Identify which cell holds the provided text, then report its [x, y] central coordinate. 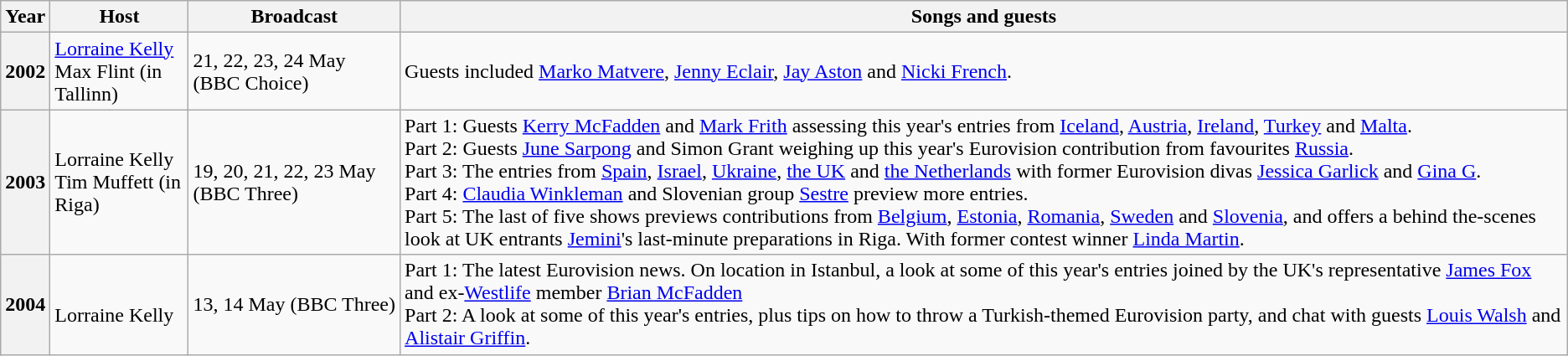
Year [25, 17]
13, 14 May (BBC Three) [295, 305]
Lorraine Kelly [119, 305]
2002 [25, 71]
Lorraine KellyTim Muffett (in Riga) [119, 183]
2003 [25, 183]
Guests included Marko Matvere, Jenny Eclair, Jay Aston and Nicki French. [984, 71]
19, 20, 21, 22, 23 May (BBC Three) [295, 183]
Songs and guests [984, 17]
Host [119, 17]
Lorraine KellyMax Flint (in Tallinn) [119, 71]
2004 [25, 305]
Broadcast [295, 17]
21, 22, 23, 24 May (BBC Choice) [295, 71]
